For the text-containing cell, return its midpoint in (X, Y) coordinate format. 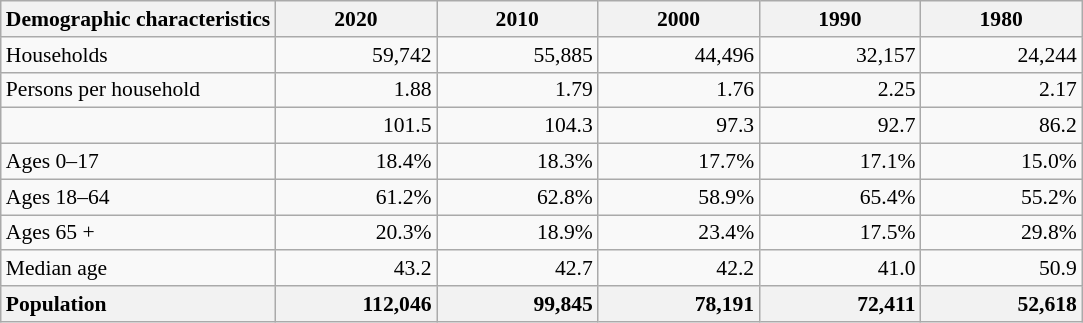
Persons per household (138, 90)
78,191 (678, 304)
112,046 (356, 304)
1.88 (356, 90)
17.1% (840, 162)
32,157 (840, 55)
2.25 (840, 90)
Median age (138, 269)
99,845 (518, 304)
18.9% (518, 233)
Population (138, 304)
Ages 0–17 (138, 162)
44,496 (678, 55)
Demographic characteristics (138, 19)
97.3 (678, 126)
2010 (518, 19)
72,411 (840, 304)
41.0 (840, 269)
20.3% (356, 233)
Ages 65 + (138, 233)
86.2 (1002, 126)
23.4% (678, 233)
52,618 (1002, 304)
61.2% (356, 197)
15.0% (1002, 162)
18.4% (356, 162)
1.76 (678, 90)
92.7 (840, 126)
Ages 18–64 (138, 197)
59,742 (356, 55)
2000 (678, 19)
58.9% (678, 197)
50.9 (1002, 269)
55.2% (1002, 197)
17.5% (840, 233)
17.7% (678, 162)
1980 (1002, 19)
42.2 (678, 269)
62.8% (518, 197)
101.5 (356, 126)
1990 (840, 19)
2.17 (1002, 90)
43.2 (356, 269)
42.7 (518, 269)
Households (138, 55)
1.79 (518, 90)
104.3 (518, 126)
65.4% (840, 197)
24,244 (1002, 55)
2020 (356, 19)
18.3% (518, 162)
29.8% (1002, 233)
55,885 (518, 55)
